Return the [X, Y] coordinate for the center point of the cell that contains the specified text.  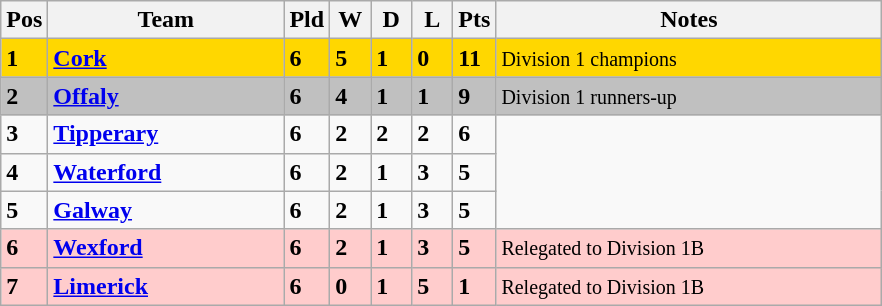
Division 1 runners-up [689, 96]
Waterford [166, 172]
W [350, 20]
9 [474, 96]
Wexford [166, 248]
Pos [24, 20]
Tipperary [166, 134]
D [392, 20]
11 [474, 58]
Galway [166, 210]
Team [166, 20]
Division 1 champions [689, 58]
Notes [689, 20]
7 [24, 286]
Pts [474, 20]
Offaly [166, 96]
L [432, 20]
Pld [307, 20]
Cork [166, 58]
Limerick [166, 286]
